Find where the given text appears and provide that cell's center as [X, Y] coordinate. 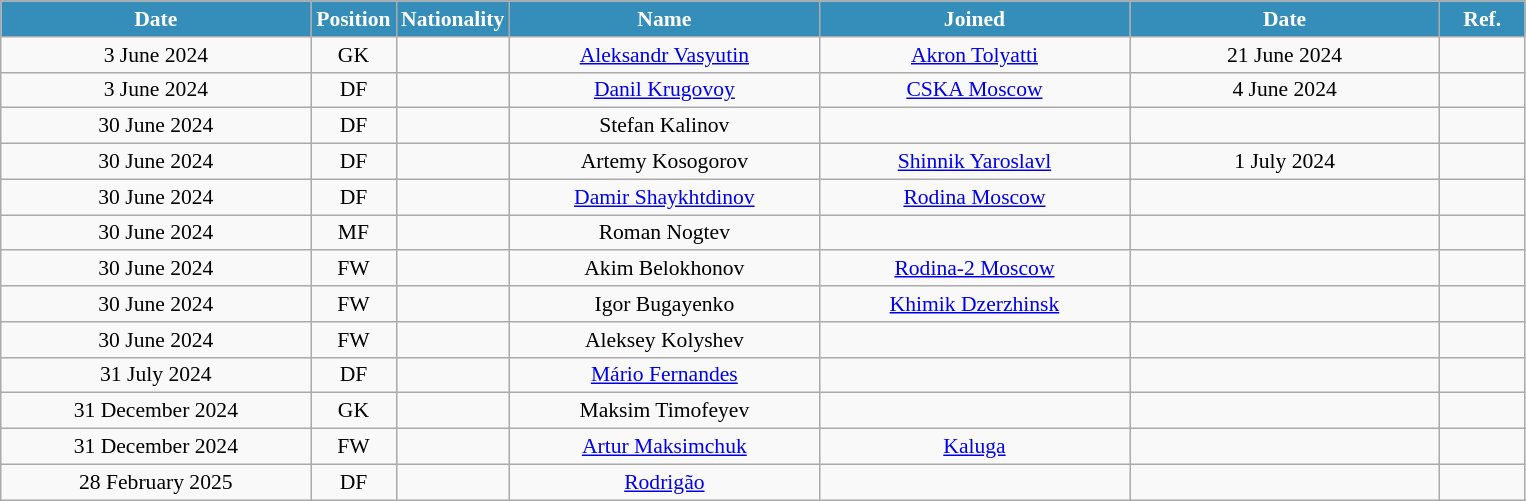
Name [664, 19]
Artur Maksimchuk [664, 447]
Akim Belokhonov [664, 269]
Damir Shaykhtdinov [664, 197]
Mário Fernandes [664, 375]
Danil Krugovoy [664, 90]
Nationality [452, 19]
Khimik Dzerzhinsk [974, 304]
28 February 2025 [156, 482]
4 June 2024 [1285, 90]
Roman Nogtev [664, 233]
Aleksandr Vasyutin [664, 55]
Akron Tolyatti [974, 55]
Joined [974, 19]
Kaluga [974, 447]
21 June 2024 [1285, 55]
Shinnik Yaroslavl [974, 162]
1 July 2024 [1285, 162]
Rodrigão [664, 482]
31 July 2024 [156, 375]
Artemy Kosogorov [664, 162]
Position [354, 19]
Igor Bugayenko [664, 304]
Ref. [1482, 19]
Rodina Moscow [974, 197]
Aleksey Kolyshev [664, 340]
Maksim Timofeyev [664, 411]
Stefan Kalinov [664, 126]
Rodina-2 Moscow [974, 269]
CSKA Moscow [974, 90]
MF [354, 233]
